From the cell containing the given text, extract its center point as (X, Y) coordinate. 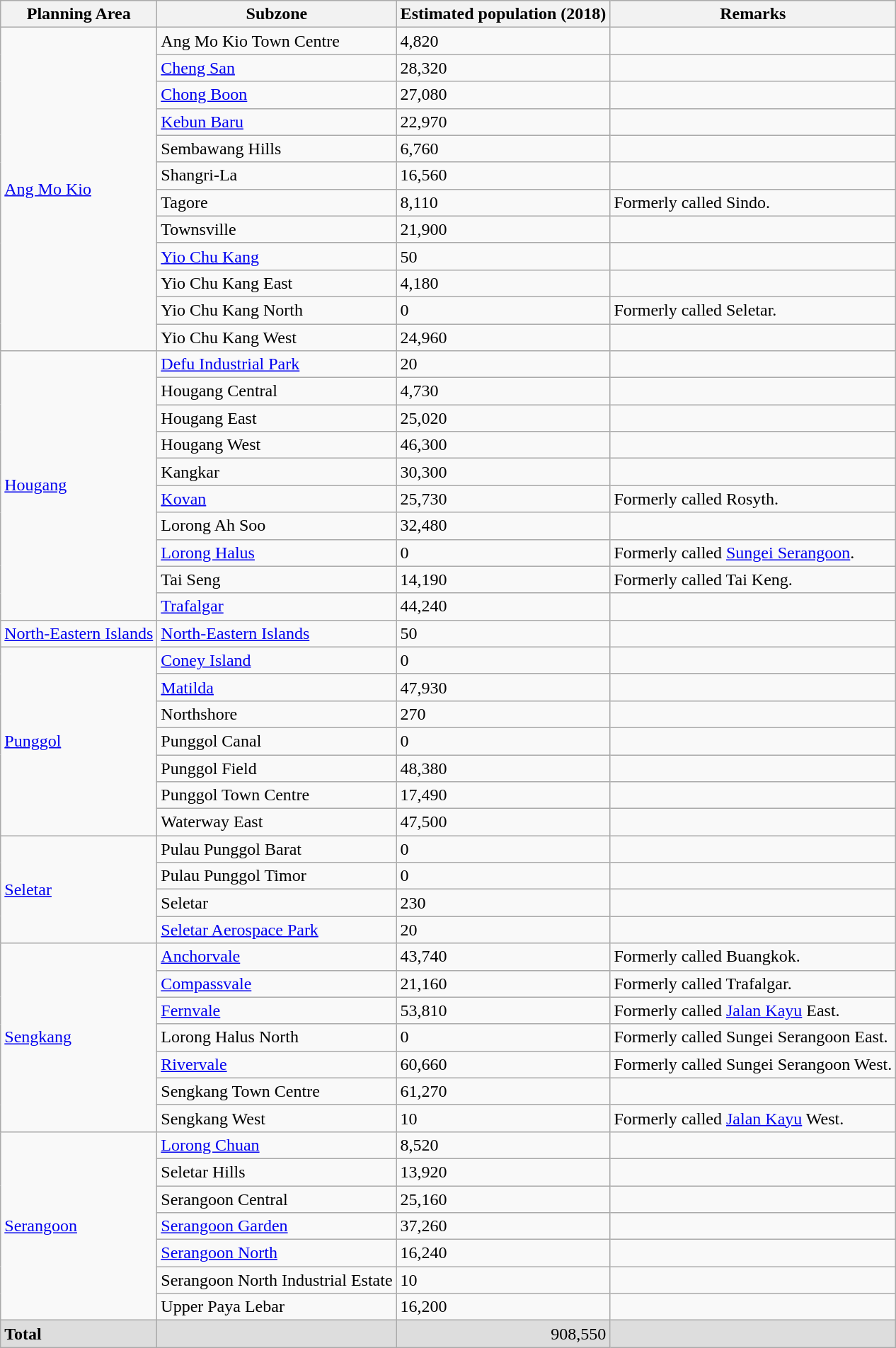
Anchorvale (277, 957)
Hougang West (277, 445)
32,480 (503, 526)
Compassvale (277, 984)
Yio Chu Kang North (277, 310)
16,560 (503, 175)
Formerly called Jalan Kayu East. (753, 1010)
46,300 (503, 445)
Waterway East (277, 822)
Fernvale (277, 1010)
24,960 (503, 338)
61,270 (503, 1091)
Shangri-La (277, 175)
Kangkar (277, 472)
Hougang (79, 485)
30,300 (503, 472)
28,320 (503, 68)
16,240 (503, 1253)
44,240 (503, 606)
Townsville (277, 229)
Sengkang (79, 1037)
25,730 (503, 499)
Upper Paya Lebar (277, 1307)
Cheng San (277, 68)
Planning Area (79, 14)
Formerly called Sungei Serangoon West. (753, 1064)
53,810 (503, 1010)
21,900 (503, 229)
Lorong Halus North (277, 1037)
Formerly called Tai Keng. (753, 580)
48,380 (503, 768)
Subzone (277, 14)
Chong Boon (277, 95)
Seletar Hills (277, 1172)
Yio Chu Kang East (277, 283)
Matilda (277, 687)
21,160 (503, 984)
Rivervale (277, 1064)
27,080 (503, 95)
270 (503, 714)
Yio Chu Kang (277, 256)
Lorong Ah Soo (277, 526)
Serangoon North Industrial Estate (277, 1280)
Ang Mo Kio Town Centre (277, 41)
Northshore (277, 714)
25,160 (503, 1199)
14,190 (503, 580)
47,500 (503, 822)
13,920 (503, 1172)
Formerly called Sindo. (753, 202)
60,660 (503, 1064)
Formerly called Trafalgar. (753, 984)
Pulau Punggol Barat (277, 849)
Formerly called Jalan Kayu West. (753, 1118)
Sengkang West (277, 1118)
16,200 (503, 1307)
25,020 (503, 418)
Kovan (277, 499)
Formerly called Buangkok. (753, 957)
908,550 (503, 1334)
Remarks (753, 14)
Serangoon Central (277, 1199)
Kebun Baru (277, 122)
Formerly called Seletar. (753, 310)
Serangoon (79, 1226)
Hougang East (277, 418)
6,760 (503, 149)
Coney Island (277, 660)
47,930 (503, 687)
Formerly called Sungei Serangoon East. (753, 1037)
Sembawang Hills (277, 149)
Punggol Field (277, 768)
Hougang Central (277, 391)
22,970 (503, 122)
Formerly called Sungei Serangoon. (753, 553)
Sengkang Town Centre (277, 1091)
4,730 (503, 391)
230 (503, 903)
Tagore (277, 202)
Serangoon Garden (277, 1226)
Lorong Chuan (277, 1145)
Serangoon North (277, 1253)
Lorong Halus (277, 553)
Trafalgar (277, 606)
Tai Seng (277, 580)
8,110 (503, 202)
Punggol Town Centre (277, 795)
8,520 (503, 1145)
Defu Industrial Park (277, 364)
Estimated population (2018) (503, 14)
Seletar Aerospace Park (277, 930)
Punggol (79, 741)
Punggol Canal (277, 741)
Formerly called Rosyth. (753, 499)
17,490 (503, 795)
43,740 (503, 957)
Yio Chu Kang West (277, 338)
Ang Mo Kio (79, 190)
Total (79, 1334)
4,820 (503, 41)
Pulau Punggol Timor (277, 876)
4,180 (503, 283)
37,260 (503, 1226)
